Capture the cell that displays the provided text and extract its [x, y] central coordinate. 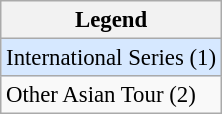
Other Asian Tour (2) [112, 95]
Legend [112, 20]
International Series (1) [112, 58]
